Determine the (x, y) coordinate at the center of the cell enclosing the given text.  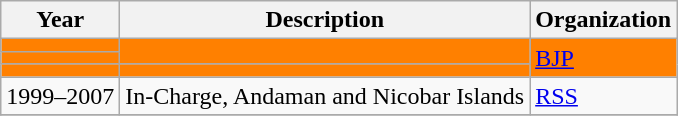
Organization (604, 20)
BJP (604, 58)
RSS (604, 96)
1999–2007 (60, 96)
Description (325, 20)
Year (60, 20)
In-Charge, Andaman and Nicobar Islands (325, 96)
